Output the [X, Y] coordinate of the center of the cell containing the given text.  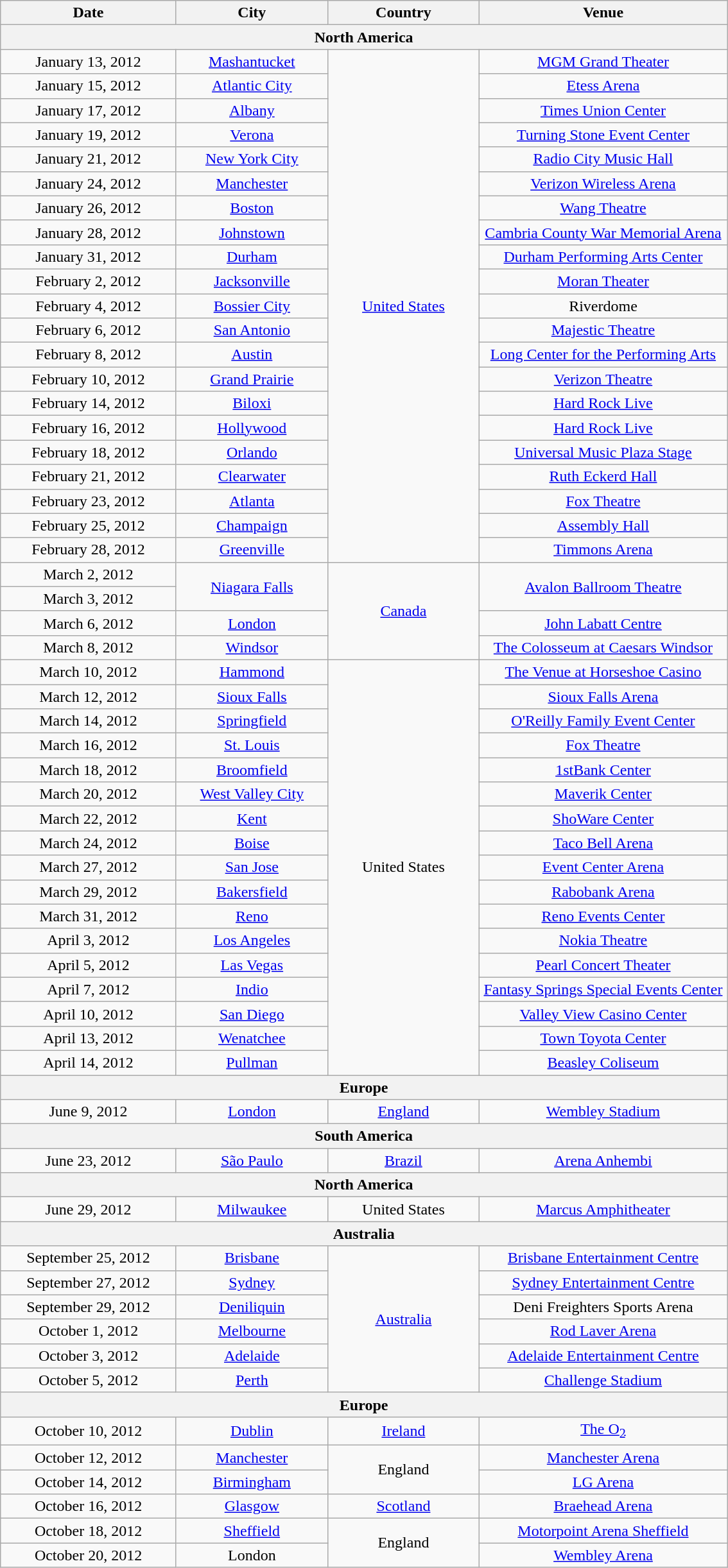
Atlanta [252, 501]
The Colosseum at Caesars Windsor [603, 647]
September 27, 2012 [89, 1283]
Sydney [252, 1283]
Pearl Concert Theater [603, 965]
Brazil [403, 1161]
January 26, 2012 [89, 208]
March 20, 2012 [89, 794]
Moran Theater [603, 281]
Deniliquin [252, 1307]
San Antonio [252, 330]
Deni Freighters Sports Arena [603, 1307]
Adelaide [252, 1356]
Hollywood [252, 428]
Mashantucket [252, 62]
March 18, 2012 [89, 770]
Motorpoint Arena Sheffield [603, 1531]
LG Arena [603, 1482]
January 17, 2012 [89, 110]
March 22, 2012 [89, 819]
Kent [252, 819]
April 3, 2012 [89, 941]
September 25, 2012 [89, 1258]
October 14, 2012 [89, 1482]
Durham [252, 257]
April 7, 2012 [89, 989]
Avalon Ballroom Theatre [603, 586]
Maverik Center [603, 794]
Clearwater [252, 477]
January 13, 2012 [89, 62]
Sioux Falls [252, 696]
Etess Arena [603, 86]
MGM Grand Theater [603, 62]
Windsor [252, 647]
Brisbane [252, 1258]
Majestic Theatre [603, 330]
March 10, 2012 [89, 672]
Radio City Music Hall [603, 159]
Perth [252, 1380]
February 16, 2012 [89, 428]
Universal Music Plaza Stage [603, 452]
January 21, 2012 [89, 159]
Arena Anhembi [603, 1161]
Long Center for the Performing Arts [603, 355]
Date [89, 13]
March 16, 2012 [89, 746]
Adelaide Entertainment Centre [603, 1356]
March 8, 2012 [89, 647]
Durham Performing Arts Center [603, 257]
Challenge Stadium [603, 1380]
Turning Stone Event Center [603, 135]
San Jose [252, 867]
John Labatt Centre [603, 623]
New York City [252, 159]
Atlantic City [252, 86]
The O2 [603, 1431]
October 1, 2012 [89, 1331]
Reno Events Center [603, 916]
Johnstown [252, 232]
San Diego [252, 1014]
February 23, 2012 [89, 501]
February 18, 2012 [89, 452]
Verizon Wireless Arena [603, 183]
March 3, 2012 [89, 599]
March 31, 2012 [89, 916]
Country [403, 13]
February 25, 2012 [89, 525]
October 3, 2012 [89, 1356]
Springfield [252, 721]
The Venue at Horseshoe Casino [603, 672]
St. Louis [252, 746]
October 12, 2012 [89, 1458]
January 28, 2012 [89, 232]
Canada [403, 611]
Brisbane Entertainment Centre [603, 1258]
September 29, 2012 [89, 1307]
Town Toyota Center [603, 1038]
April 13, 2012 [89, 1038]
June 23, 2012 [89, 1161]
Grand Prairie [252, 379]
Sheffield [252, 1531]
City [252, 13]
Dublin [252, 1431]
Sydney Entertainment Centre [603, 1283]
Verizon Theatre [603, 379]
Austin [252, 355]
Bakersfield [252, 892]
ShoWare Center [603, 819]
January 15, 2012 [89, 86]
March 24, 2012 [89, 843]
Melbourne [252, 1331]
March 12, 2012 [89, 696]
January 31, 2012 [89, 257]
Ruth Eckerd Hall [603, 477]
Birmingham [252, 1482]
October 10, 2012 [89, 1431]
January 24, 2012 [89, 183]
February 4, 2012 [89, 306]
April 14, 2012 [89, 1062]
Braehead Arena [603, 1506]
Cambria County War Memorial Arena [603, 232]
Reno [252, 916]
March 29, 2012 [89, 892]
Marcus Amphitheater [603, 1209]
Glasgow [252, 1506]
O'Reilly Family Event Center [603, 721]
October 16, 2012 [89, 1506]
Assembly Hall [603, 525]
June 9, 2012 [89, 1112]
Manchester Arena [603, 1458]
South America [364, 1136]
Champaign [252, 525]
February 8, 2012 [89, 355]
Orlando [252, 452]
April 5, 2012 [89, 965]
June 29, 2012 [89, 1209]
Indio [252, 989]
1stBank Center [603, 770]
February 2, 2012 [89, 281]
Verona [252, 135]
February 10, 2012 [89, 379]
Albany [252, 110]
October 18, 2012 [89, 1531]
Event Center Arena [603, 867]
Las Vegas [252, 965]
Wenatchee [252, 1038]
March 6, 2012 [89, 623]
Boston [252, 208]
March 27, 2012 [89, 867]
Venue [603, 13]
February 21, 2012 [89, 477]
Wembley Stadium [603, 1112]
Scotland [403, 1506]
Sioux Falls Arena [603, 696]
Los Angeles [252, 941]
February 14, 2012 [89, 404]
Broomfield [252, 770]
Valley View Casino Center [603, 1014]
February 6, 2012 [89, 330]
October 5, 2012 [89, 1380]
Pullman [252, 1062]
January 19, 2012 [89, 135]
Wembley Arena [603, 1555]
October 20, 2012 [89, 1555]
Times Union Center [603, 110]
Wang Theatre [603, 208]
April 10, 2012 [89, 1014]
Greenville [252, 550]
Fantasy Springs Special Events Center [603, 989]
Taco Bell Arena [603, 843]
Boise [252, 843]
Ireland [403, 1431]
São Paulo [252, 1161]
Rabobank Arena [603, 892]
Milwaukee [252, 1209]
March 14, 2012 [89, 721]
Beasley Coliseum [603, 1062]
Riverdome [603, 306]
Niagara Falls [252, 586]
Nokia Theatre [603, 941]
March 2, 2012 [89, 574]
Biloxi [252, 404]
West Valley City [252, 794]
Rod Laver Arena [603, 1331]
February 28, 2012 [89, 550]
Timmons Arena [603, 550]
Jacksonville [252, 281]
Hammond [252, 672]
Bossier City [252, 306]
